Pinpoint the cell where the given text exists, returning its (X, Y) midpoint coordinate. 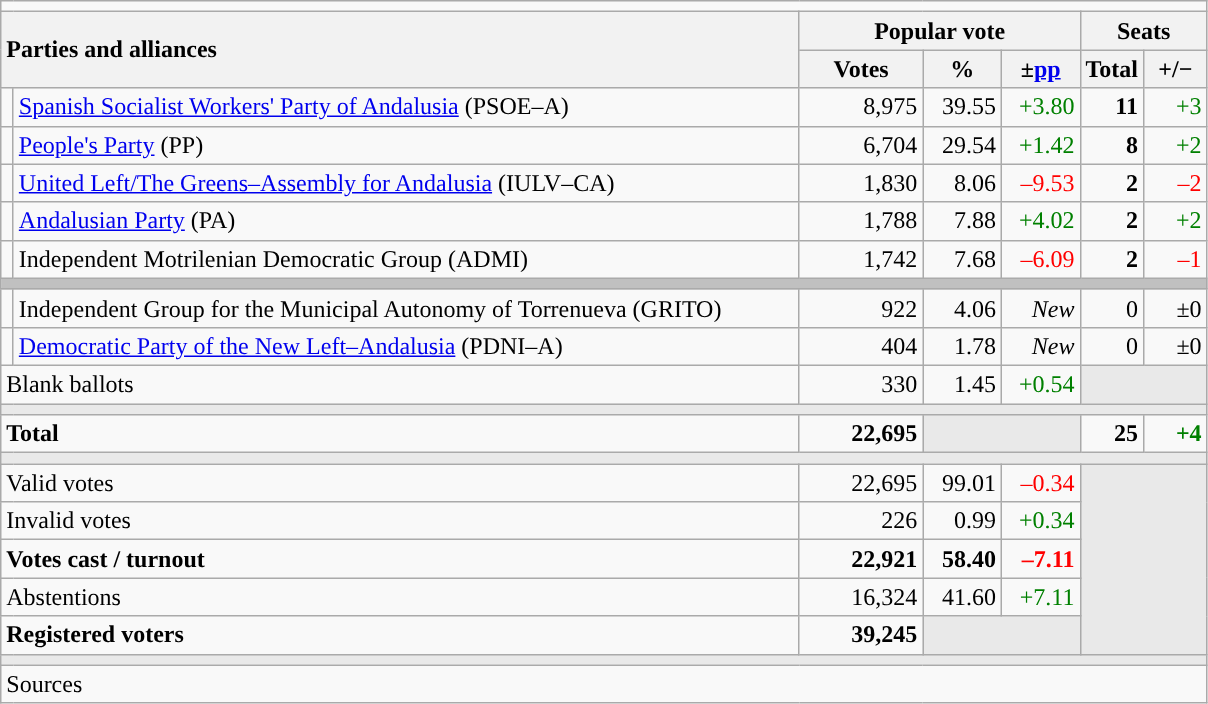
8.06 (962, 183)
–1 (1176, 259)
–2 (1176, 183)
Popular vote (940, 31)
People's Party (PP) (406, 145)
25 (1112, 434)
226 (861, 521)
1.45 (962, 384)
+1.42 (1040, 145)
% (962, 69)
11 (1112, 107)
39.55 (962, 107)
Abstentions (400, 597)
+3.80 (1040, 107)
330 (861, 384)
+0.54 (1040, 384)
–9.53 (1040, 183)
58.40 (962, 559)
+4.02 (1040, 221)
7.88 (962, 221)
4.06 (962, 308)
1,742 (861, 259)
–6.09 (1040, 259)
Spanish Socialist Workers' Party of Andalusia (PSOE–A) (406, 107)
–7.11 (1040, 559)
Sources (604, 684)
Independent Group for the Municipal Autonomy of Torrenueva (GRITO) (406, 308)
Andalusian Party (PA) (406, 221)
Independent Motrilenian Democratic Group (ADMI) (406, 259)
41.60 (962, 597)
1,830 (861, 183)
16,324 (861, 597)
Democratic Party of the New Left–Andalusia (PDNI–A) (406, 346)
99.01 (962, 483)
29.54 (962, 145)
404 (861, 346)
0.99 (962, 521)
Parties and alliances (400, 50)
1,788 (861, 221)
6,704 (861, 145)
±pp (1040, 69)
39,245 (861, 635)
922 (861, 308)
+3 (1176, 107)
Registered voters (400, 635)
+4 (1176, 434)
7.68 (962, 259)
Valid votes (400, 483)
Votes cast / turnout (400, 559)
8,975 (861, 107)
22,921 (861, 559)
Seats (1144, 31)
+0.34 (1040, 521)
Invalid votes (400, 521)
+7.11 (1040, 597)
1.78 (962, 346)
Votes (861, 69)
8 (1112, 145)
United Left/The Greens–Assembly for Andalusia (IULV–CA) (406, 183)
–0.34 (1040, 483)
Blank ballots (400, 384)
+/− (1176, 69)
